Determine the [x, y] coordinate at the center of the cell enclosing the given text.  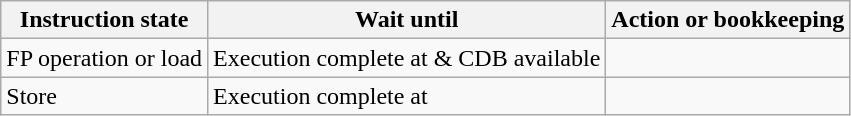
Execution complete at & CDB available [407, 58]
Store [104, 96]
Wait until [407, 20]
Action or bookkeeping [728, 20]
Instruction state [104, 20]
Execution complete at [407, 96]
FP operation or load [104, 58]
